Search for the cell housing the specified text and yield its (x, y) center coordinate. 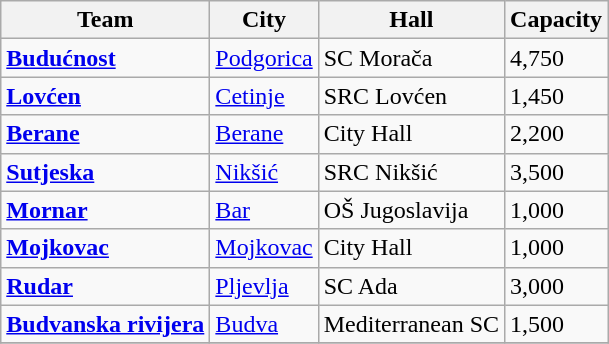
OŠ Jugoslavija (411, 210)
Rudar (106, 286)
Mornar (106, 210)
3,500 (556, 172)
Capacity (556, 20)
2,200 (556, 134)
Team (106, 20)
Hall (411, 20)
Cetinje (264, 96)
SC Morača (411, 58)
Lovćen (106, 96)
4,750 (556, 58)
SRC Lovćen (411, 96)
SC Ada (411, 286)
Nikšić (264, 172)
1,450 (556, 96)
Budva (264, 324)
3,000 (556, 286)
Sutjeska (106, 172)
Pljevlja (264, 286)
City (264, 20)
Budućnost (106, 58)
Mediterranean SC (411, 324)
1,500 (556, 324)
SRC Nikšić (411, 172)
Budvanska rivijera (106, 324)
Podgorica (264, 58)
Bar (264, 210)
